For the text-containing cell, return its midpoint in [X, Y] coordinate format. 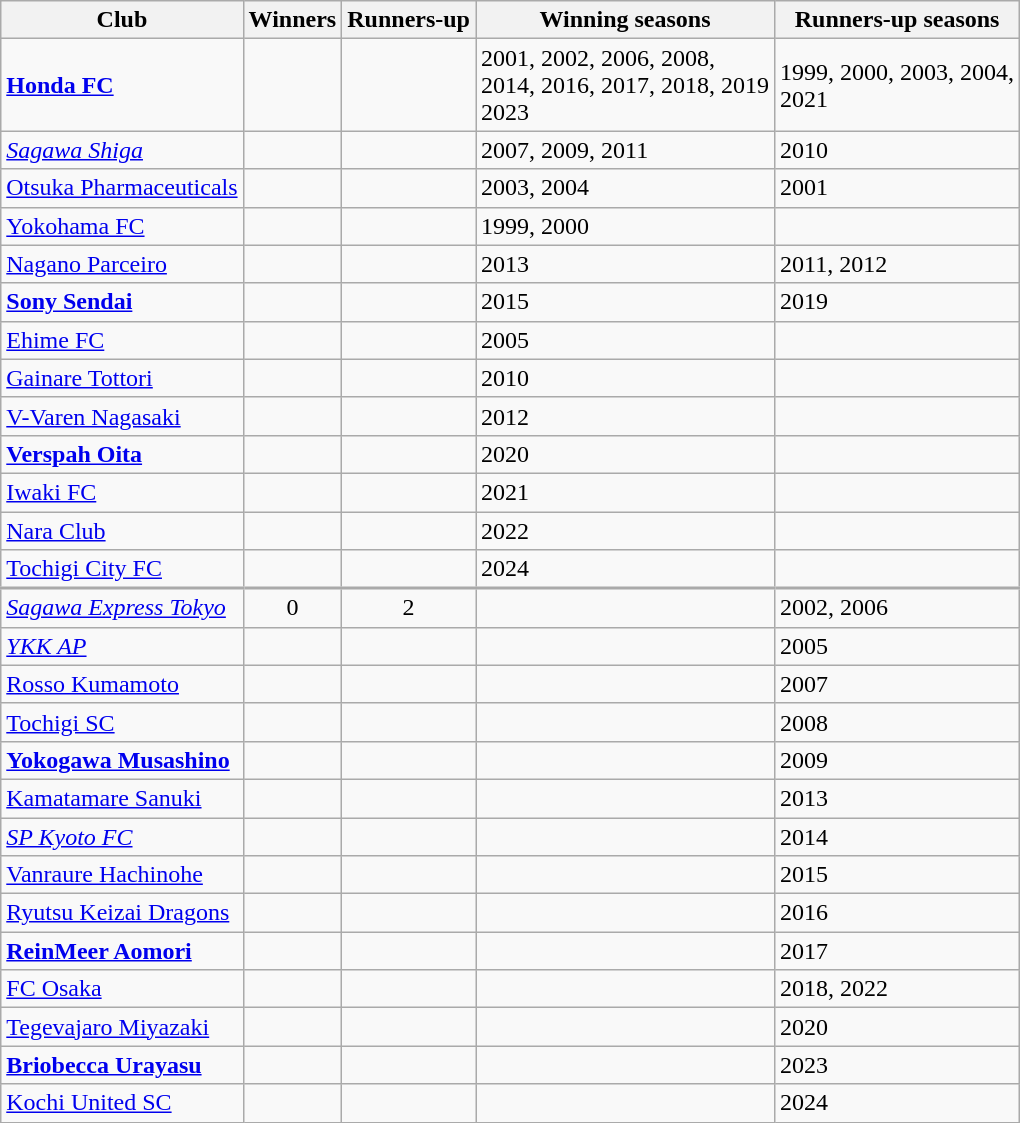
2012 [626, 416]
Sagawa Express Tokyo [122, 608]
V-Varen Nagasaki [122, 416]
2023 [898, 1065]
2007, 2009, 2011 [626, 150]
Verspah Oita [122, 454]
Runners-up [409, 20]
2016 [898, 913]
Winning seasons [626, 20]
2019 [898, 302]
Iwaki FC [122, 492]
2008 [898, 722]
2007 [898, 684]
1999, 2000, 2003, 2004,2021 [898, 85]
Runners-up seasons [898, 20]
0 [292, 608]
2 [409, 608]
SP Kyoto FC [122, 837]
Ryutsu Keizai Dragons [122, 913]
Nagano Parceiro [122, 264]
Rosso Kumamoto [122, 684]
1999, 2000 [626, 226]
Honda FC [122, 85]
Tegevajaro Miyazaki [122, 1027]
Yokogawa Musashino [122, 760]
Tochigi SC [122, 722]
YKK AP [122, 646]
Otsuka Pharmaceuticals [122, 188]
2001, 2002, 2006, 2008,2014, 2016, 2017, 2018, 2019 2023 [626, 85]
FC Osaka [122, 989]
2022 [626, 531]
ReinMeer Aomori [122, 951]
2003, 2004 [626, 188]
Sony Sendai [122, 302]
Kamatamare Sanuki [122, 798]
Vanraure Hachinohe [122, 875]
2018, 2022 [898, 989]
2002, 2006 [898, 608]
2021 [626, 492]
2017 [898, 951]
Kochi United SC [122, 1103]
Winners [292, 20]
Briobecca Urayasu [122, 1065]
Sagawa Shiga [122, 150]
2011, 2012 [898, 264]
Ehime FC [122, 340]
Tochigi City FC [122, 570]
Yokohama FC [122, 226]
Nara Club [122, 531]
Club [122, 20]
2001 [898, 188]
Gainare Tottori [122, 378]
2014 [898, 837]
2009 [898, 760]
